For the text-containing cell, return its midpoint in (X, Y) coordinate format. 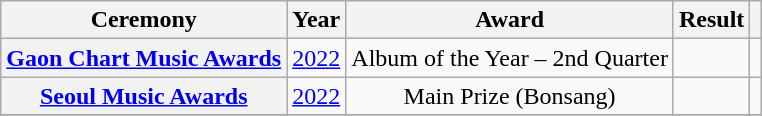
Result (711, 20)
Main Prize (Bonsang) (510, 96)
Year (316, 20)
Ceremony (144, 20)
Seoul Music Awards (144, 96)
Album of the Year – 2nd Quarter (510, 58)
Award (510, 20)
Gaon Chart Music Awards (144, 58)
